From the cell containing the given text, extract its center point as [X, Y] coordinate. 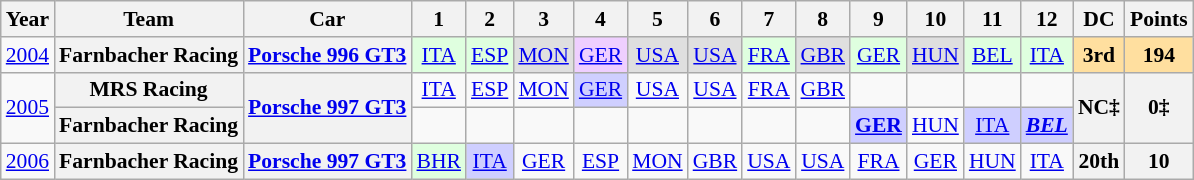
Year [28, 19]
2004 [28, 55]
6 [716, 19]
2006 [28, 162]
1 [438, 19]
Car [327, 19]
2 [490, 19]
Team [148, 19]
9 [878, 19]
BHR [438, 162]
3rd [1099, 55]
3 [544, 19]
Points [1159, 19]
11 [992, 19]
12 [1047, 19]
194 [1159, 55]
Porsche 996 GT3 [327, 55]
NC‡ [1099, 108]
DC [1099, 19]
MRS Racing [148, 90]
7 [768, 19]
2005 [28, 108]
20th [1099, 162]
8 [824, 19]
0‡ [1159, 108]
5 [658, 19]
4 [600, 19]
